Detect which cell encompasses the target text, then output its (x, y) center coordinate. 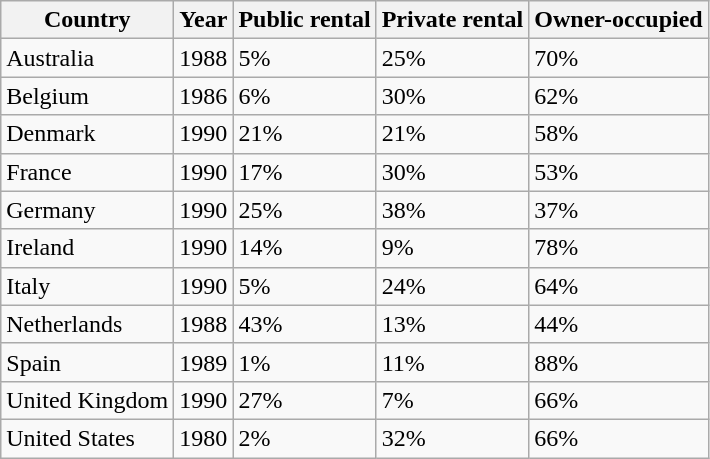
64% (618, 286)
70% (618, 58)
24% (452, 286)
Italy (88, 286)
Belgium (88, 96)
9% (452, 248)
43% (304, 324)
Ireland (88, 248)
58% (618, 134)
United States (88, 438)
1986 (204, 96)
Germany (88, 210)
Netherlands (88, 324)
37% (618, 210)
United Kingdom (88, 400)
14% (304, 248)
Private rental (452, 20)
17% (304, 172)
1% (304, 362)
Public rental (304, 20)
Country (88, 20)
32% (452, 438)
53% (618, 172)
Australia (88, 58)
6% (304, 96)
2% (304, 438)
Year (204, 20)
Spain (88, 362)
Owner-occupied (618, 20)
88% (618, 362)
62% (618, 96)
1989 (204, 362)
7% (452, 400)
38% (452, 210)
13% (452, 324)
27% (304, 400)
France (88, 172)
11% (452, 362)
44% (618, 324)
Denmark (88, 134)
78% (618, 248)
1980 (204, 438)
